Provide the [x, y] coordinate of the cell's center where the given text is located.  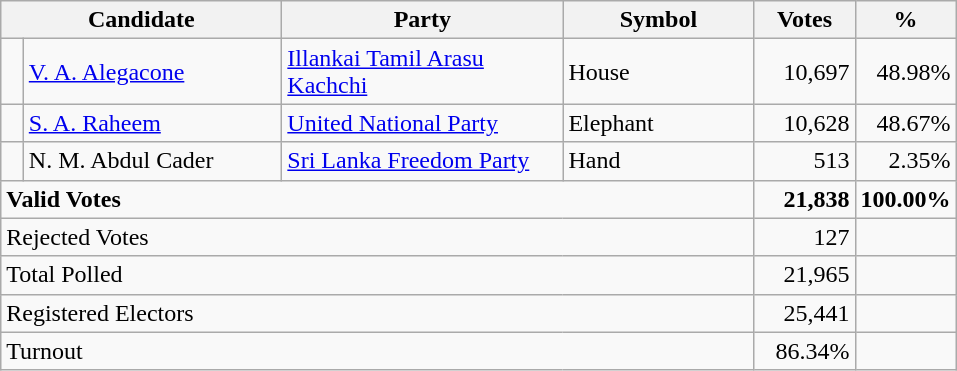
House [658, 72]
Party [422, 20]
86.34% [804, 351]
Valid Votes [378, 199]
100.00% [906, 199]
V. A. Alegacone [152, 72]
Hand [658, 161]
Votes [804, 20]
Elephant [658, 123]
21,838 [804, 199]
2.35% [906, 161]
Sri Lanka Freedom Party [422, 161]
25,441 [804, 313]
10,697 [804, 72]
Rejected Votes [378, 237]
Registered Electors [378, 313]
127 [804, 237]
513 [804, 161]
United National Party [422, 123]
Symbol [658, 20]
48.67% [906, 123]
Candidate [142, 20]
21,965 [804, 275]
% [906, 20]
Total Polled [378, 275]
Turnout [378, 351]
Illankai Tamil Arasu Kachchi [422, 72]
10,628 [804, 123]
N. M. Abdul Cader [152, 161]
S. A. Raheem [152, 123]
48.98% [906, 72]
